Search for the cell housing the specified text and yield its (X, Y) center coordinate. 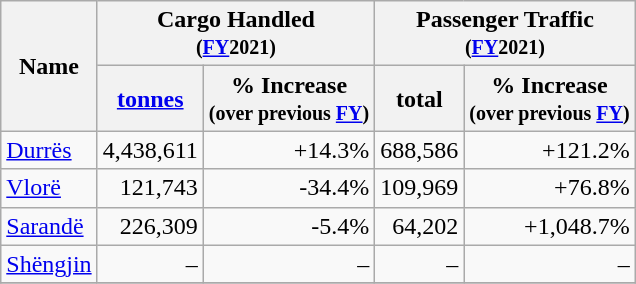
tonnes (150, 98)
109,969 (420, 188)
-34.4% (288, 188)
+76.8% (550, 188)
Name (49, 66)
688,586 (420, 150)
Vlorë (49, 188)
+121.2% (550, 150)
64,202 (420, 226)
Shëngjin (49, 264)
Sarandë (49, 226)
121,743 (150, 188)
Cargo Handled (FY2021) (236, 34)
226,309 (150, 226)
Passenger Traffic (FY2021) (505, 34)
Durrës (49, 150)
4,438,611 (150, 150)
-5.4% (288, 226)
total (420, 98)
+14.3% (288, 150)
+1,048.7% (550, 226)
